Pinpoint the cell where the given text exists, returning its (X, Y) midpoint coordinate. 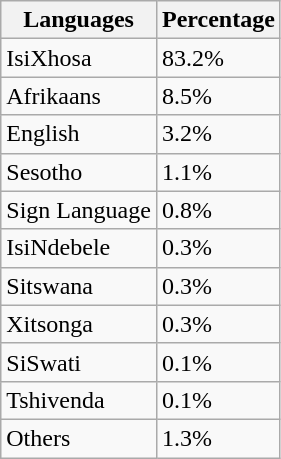
Sitswana (79, 286)
Tshivenda (79, 400)
0.8% (218, 210)
Languages (79, 20)
8.5% (218, 96)
English (79, 134)
IsiXhosa (79, 58)
Sesotho (79, 172)
1.3% (218, 438)
Afrikaans (79, 96)
3.2% (218, 134)
Others (79, 438)
83.2% (218, 58)
IsiNdebele (79, 248)
1.1% (218, 172)
SiSwati (79, 362)
Xitsonga (79, 324)
Sign Language (79, 210)
Percentage (218, 20)
